Return [x, y] of the center of cell containing provided text 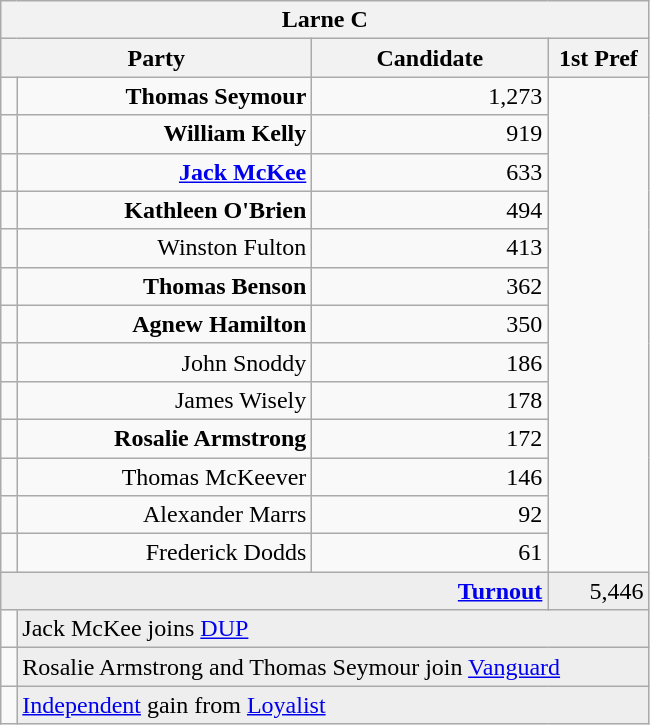
362 [430, 286]
Jack McKee [164, 172]
Jack McKee joins DUP [333, 629]
494 [430, 210]
Rosalie Armstrong and Thomas Seymour join Vanguard [333, 667]
John Snoddy [164, 362]
Party [156, 58]
William Kelly [164, 134]
Turnout [274, 591]
633 [430, 172]
186 [430, 362]
413 [430, 248]
Frederick Dodds [164, 553]
178 [430, 400]
Alexander Marrs [164, 515]
Candidate [430, 58]
Agnew Hamilton [164, 324]
James Wisely [164, 400]
Larne C [325, 20]
146 [430, 477]
Kathleen O'Brien [164, 210]
919 [430, 134]
61 [430, 553]
350 [430, 324]
5,446 [598, 591]
Rosalie Armstrong [164, 438]
172 [430, 438]
Thomas McKeever [164, 477]
1,273 [430, 96]
92 [430, 515]
Thomas Seymour [164, 96]
1st Pref [598, 58]
Thomas Benson [164, 286]
Winston Fulton [164, 248]
Independent gain from Loyalist [333, 705]
